Return the (X, Y) coordinate for the center point of the cell that contains the specified text.  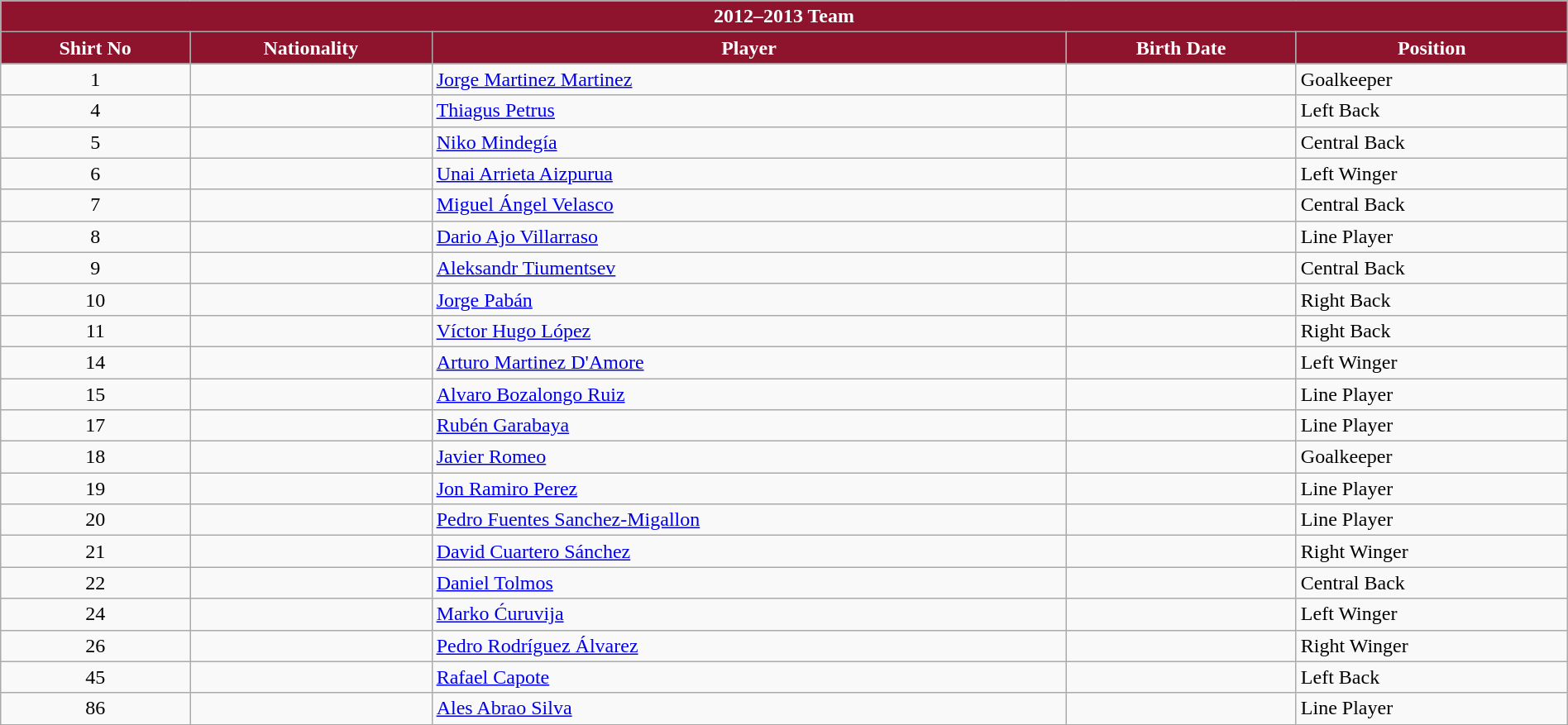
Jorge Martinez Martinez (749, 79)
Marko Ćuruvija (749, 614)
Daniel Tolmos (749, 583)
Niko Mindegía (749, 142)
Rubén Garabaya (749, 426)
5 (96, 142)
4 (96, 111)
9 (96, 268)
Alvaro Bozalongo Ruiz (749, 394)
24 (96, 614)
Unai Arrieta Aizpurua (749, 174)
Pedro Rodríguez Álvarez (749, 646)
Player (749, 48)
David Cuartero Sánchez (749, 551)
Nationality (311, 48)
Javier Romeo (749, 457)
14 (96, 362)
15 (96, 394)
11 (96, 331)
6 (96, 174)
Thiagus Petrus (749, 111)
21 (96, 551)
Dario Ajo Villarraso (749, 236)
Rafael Capote (749, 677)
7 (96, 205)
17 (96, 426)
Aleksandr Tiumentsev (749, 268)
19 (96, 489)
18 (96, 457)
45 (96, 677)
Shirt No (96, 48)
Arturo Martinez D'Amore (749, 362)
Víctor Hugo López (749, 331)
26 (96, 646)
Ales Abrao Silva (749, 708)
Position (1432, 48)
8 (96, 236)
1 (96, 79)
20 (96, 520)
Birth Date (1181, 48)
2012–2013 Team (784, 17)
Jorge Pabán (749, 299)
86 (96, 708)
Miguel Ángel Velasco (749, 205)
22 (96, 583)
10 (96, 299)
Pedro Fuentes Sanchez-Migallon (749, 520)
Jon Ramiro Perez (749, 489)
